Detect which cell encompasses the target text, then output its (x, y) center coordinate. 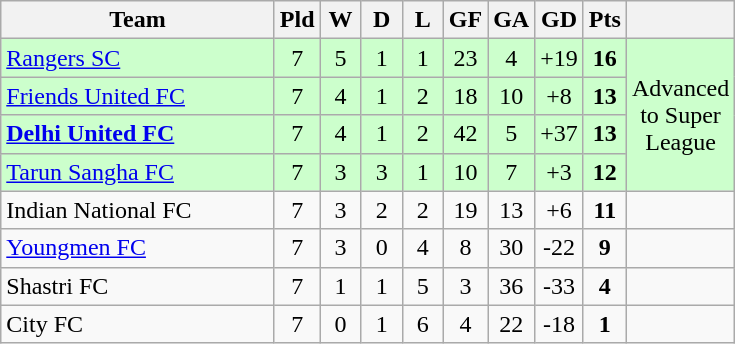
-33 (560, 286)
GF (465, 20)
19 (465, 210)
Delhi United FC (138, 134)
+3 (560, 172)
11 (604, 210)
Advanced to Super League (680, 115)
42 (465, 134)
L (422, 20)
8 (465, 248)
+37 (560, 134)
Shastri FC (138, 286)
Pts (604, 20)
Rangers SC (138, 58)
Friends United FC (138, 96)
+19 (560, 58)
-18 (560, 324)
Indian National FC (138, 210)
36 (512, 286)
Tarun Sangha FC (138, 172)
Youngmen FC (138, 248)
22 (512, 324)
23 (465, 58)
9 (604, 248)
+6 (560, 210)
City FC (138, 324)
GD (560, 20)
D (382, 20)
18 (465, 96)
+8 (560, 96)
W (340, 20)
-22 (560, 248)
30 (512, 248)
6 (422, 324)
16 (604, 58)
Pld (297, 20)
GA (512, 20)
Team (138, 20)
12 (604, 172)
